Provide the [X, Y] coordinate of the cell's center where the given text is located.  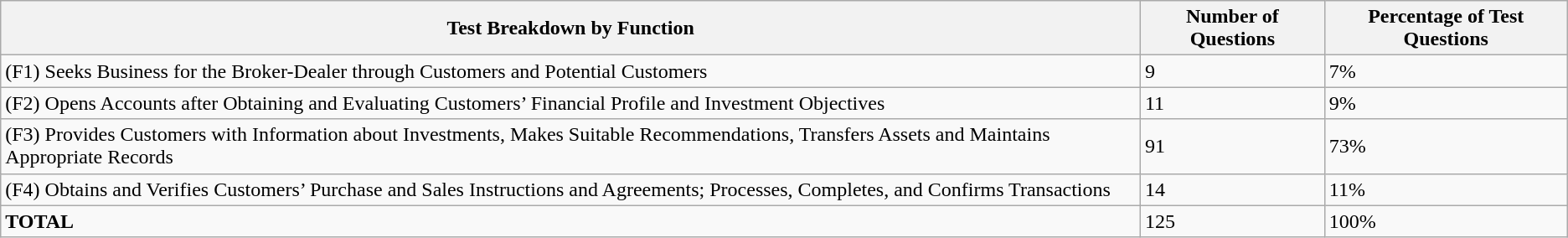
(F4) Obtains and Verifies Customers’ Purchase and Sales Instructions and Agreements; Processes, Completes, and Confirms Transactions [571, 189]
9% [1446, 103]
7% [1446, 71]
73% [1446, 146]
Number of Questions [1232, 28]
9 [1232, 71]
Test Breakdown by Function [571, 28]
(F1) Seeks Business for the Broker-Dealer through Customers and Potential Customers [571, 71]
125 [1232, 221]
(F2) Opens Accounts after Obtaining and Evaluating Customers’ Financial Profile and Investment Objectives [571, 103]
TOTAL [571, 221]
91 [1232, 146]
Percentage of Test Questions [1446, 28]
14 [1232, 189]
(F3) Provides Customers with Information about Investments, Makes Suitable Recommendations, Transfers Assets and Maintains Appropriate Records [571, 146]
11% [1446, 189]
11 [1232, 103]
100% [1446, 221]
